Output the (X, Y) coordinate of the center of the cell containing the given text.  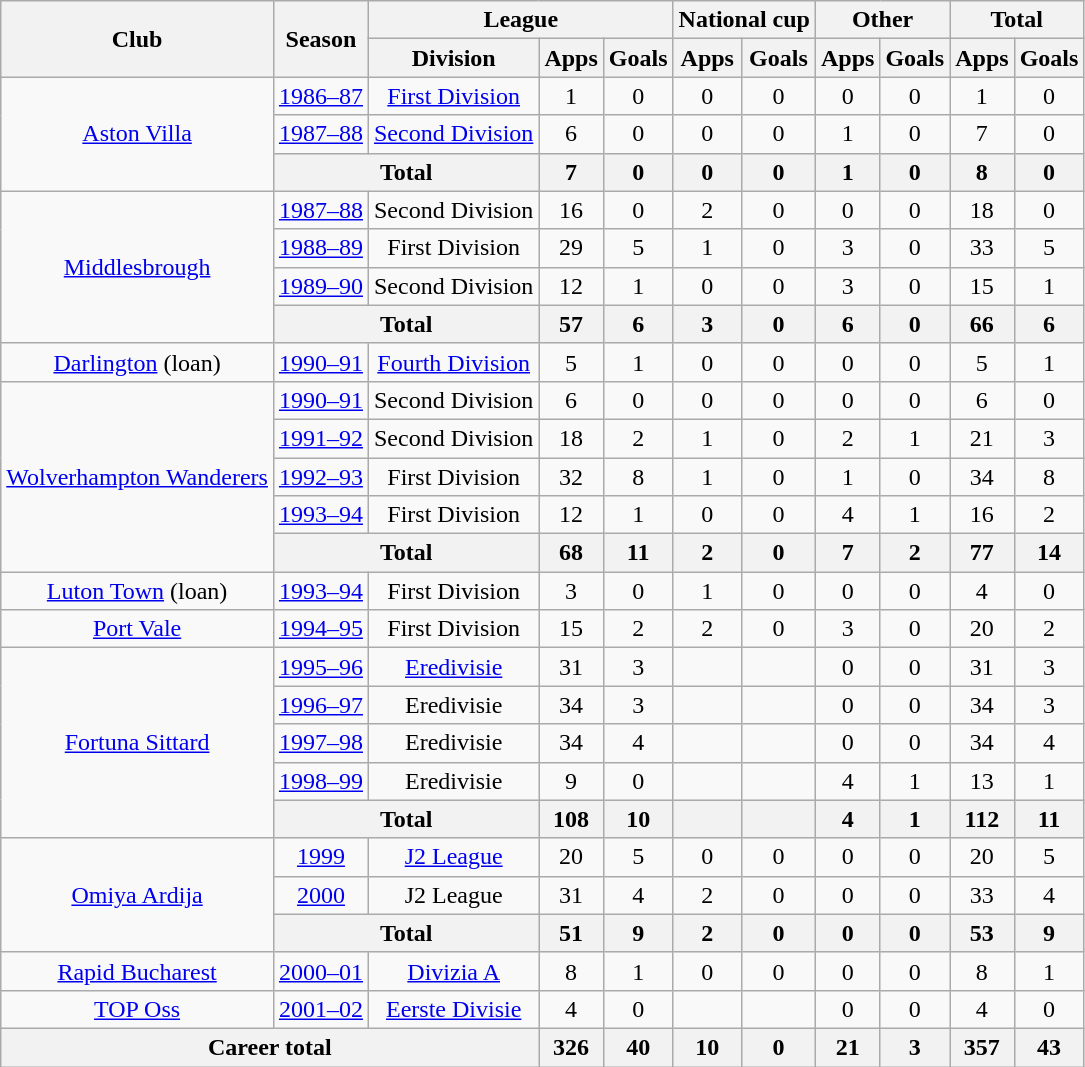
53 (982, 933)
Luton Town (loan) (138, 591)
2000–01 (320, 971)
Division (453, 58)
1994–95 (320, 629)
40 (638, 1047)
66 (982, 324)
Other (882, 20)
Divizia A (453, 971)
National cup (744, 20)
TOP Oss (138, 1009)
43 (1049, 1047)
1989–90 (320, 286)
Port Vale (138, 629)
1996–97 (320, 705)
Career total (270, 1047)
68 (571, 553)
Darlington (loan) (138, 362)
Rapid Bucharest (138, 971)
357 (982, 1047)
1998–99 (320, 781)
77 (982, 553)
1997–98 (320, 743)
51 (571, 933)
2001–02 (320, 1009)
2000 (320, 895)
108 (571, 819)
1992–93 (320, 477)
1986–87 (320, 96)
326 (571, 1047)
112 (982, 819)
Fortuna Sittard (138, 743)
1991–92 (320, 438)
32 (571, 477)
Omiya Ardija (138, 895)
Club (138, 39)
Fourth Division (453, 362)
14 (1049, 553)
Eerste Divisie (453, 1009)
League (520, 20)
Middlesbrough (138, 267)
13 (982, 781)
1999 (320, 857)
1988–89 (320, 248)
29 (571, 248)
Aston Villa (138, 134)
57 (571, 324)
1995–96 (320, 667)
Season (320, 39)
Wolverhampton Wanderers (138, 476)
